Search for the cell housing the specified text and yield its [x, y] center coordinate. 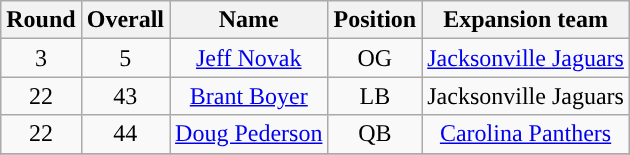
OG [375, 58]
44 [125, 134]
Overall [125, 20]
LB [375, 96]
3 [41, 58]
Round [41, 20]
Expansion team [526, 20]
Jeff Novak [249, 58]
43 [125, 96]
5 [125, 58]
QB [375, 134]
Name [249, 20]
Doug Pederson [249, 134]
Brant Boyer [249, 96]
Position [375, 20]
Carolina Panthers [526, 134]
